Return the (X, Y) coordinate for the center point of the cell that contains the specified text.  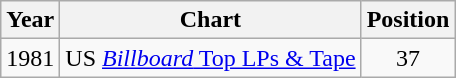
1981 (30, 58)
37 (408, 58)
US Billboard Top LPs & Tape (210, 58)
Chart (210, 20)
Year (30, 20)
Position (408, 20)
